Pinpoint the cell where the given text exists, returning its [x, y] midpoint coordinate. 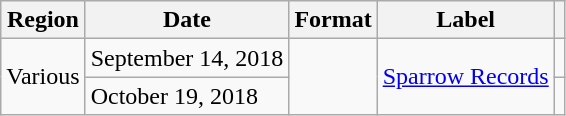
September 14, 2018 [187, 58]
October 19, 2018 [187, 96]
Date [187, 20]
Format [333, 20]
Various [43, 77]
Label [466, 20]
Sparrow Records [466, 77]
Region [43, 20]
